From the cell containing the given text, extract its center point as [x, y] coordinate. 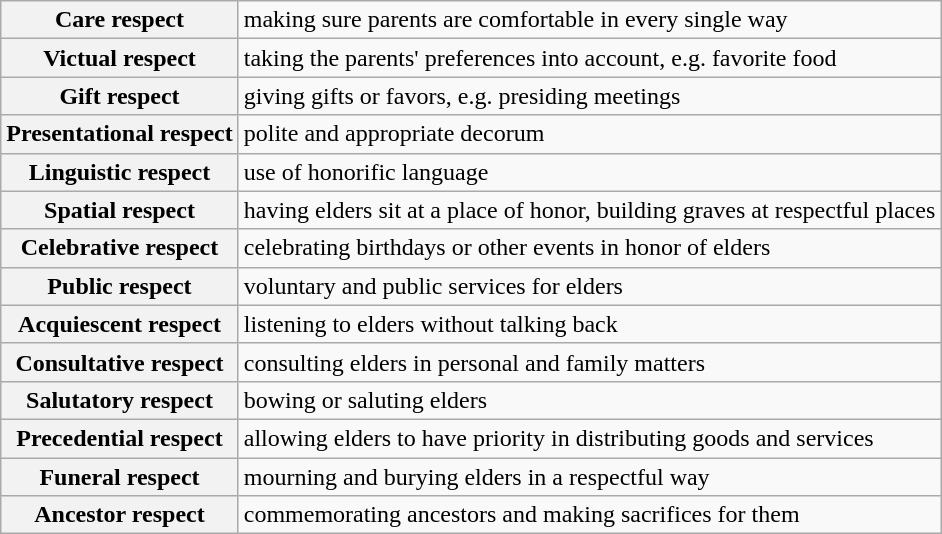
Public respect [120, 286]
Celebrative respect [120, 248]
Presentational respect [120, 134]
allowing elders to have priority in distributing goods and services [590, 438]
Gift respect [120, 96]
listening to elders without talking back [590, 324]
Precedential respect [120, 438]
commemorating ancestors and making sacrifices for them [590, 515]
taking the parents' preferences into account, e.g. favorite food [590, 58]
consulting elders in personal and family matters [590, 362]
Linguistic respect [120, 172]
Salutatory respect [120, 400]
Victual respect [120, 58]
Ancestor respect [120, 515]
Spatial respect [120, 210]
use of honorific language [590, 172]
Acquiescent respect [120, 324]
mourning and burying elders in a respectful way [590, 477]
celebrating birthdays or other events in honor of elders [590, 248]
polite and appropriate decorum [590, 134]
Funeral respect [120, 477]
making sure parents are comfortable in every single way [590, 20]
bowing or saluting elders [590, 400]
Care respect [120, 20]
voluntary and public services for elders [590, 286]
Consultative respect [120, 362]
having elders sit at a place of honor, building graves at respectful places [590, 210]
giving gifts or favors, e.g. presiding meetings [590, 96]
